Output the (X, Y) coordinate of the center of the cell containing the given text.  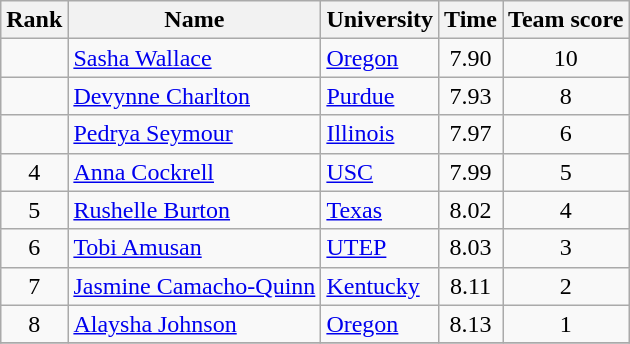
Team score (566, 20)
Texas (380, 210)
Anna Cockrell (194, 172)
Rank (34, 20)
Kentucky (380, 286)
Purdue (380, 96)
8.02 (471, 210)
3 (566, 248)
1 (566, 324)
7 (34, 286)
Name (194, 20)
7.99 (471, 172)
Devynne Charlton (194, 96)
2 (566, 286)
Illinois (380, 134)
8.11 (471, 286)
Alaysha Johnson (194, 324)
7.97 (471, 134)
UTEP (380, 248)
8.03 (471, 248)
Time (471, 20)
University (380, 20)
8.13 (471, 324)
10 (566, 58)
7.93 (471, 96)
Tobi Amusan (194, 248)
Sasha Wallace (194, 58)
Rushelle Burton (194, 210)
Pedrya Seymour (194, 134)
Jasmine Camacho-Quinn (194, 286)
7.90 (471, 58)
USC (380, 172)
